Return (X, Y) of the center of cell containing provided text 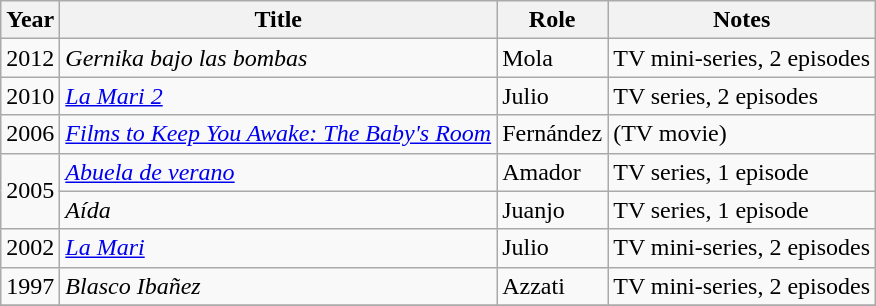
1997 (30, 286)
Films to Keep You Awake: The Baby's Room (278, 134)
Azzati (552, 286)
Mola (552, 58)
2006 (30, 134)
Notes (742, 20)
Role (552, 20)
La Mari (278, 248)
Gernika bajo las bombas (278, 58)
Year (30, 20)
(TV movie) (742, 134)
Fernández (552, 134)
Amador (552, 172)
2010 (30, 96)
Title (278, 20)
2005 (30, 191)
2012 (30, 58)
Blasco Ibañez (278, 286)
Aída (278, 210)
La Mari 2 (278, 96)
Abuela de verano (278, 172)
Juanjo (552, 210)
TV series, 2 episodes (742, 96)
2002 (30, 248)
